Identify which cell holds the provided text, then report its [X, Y] central coordinate. 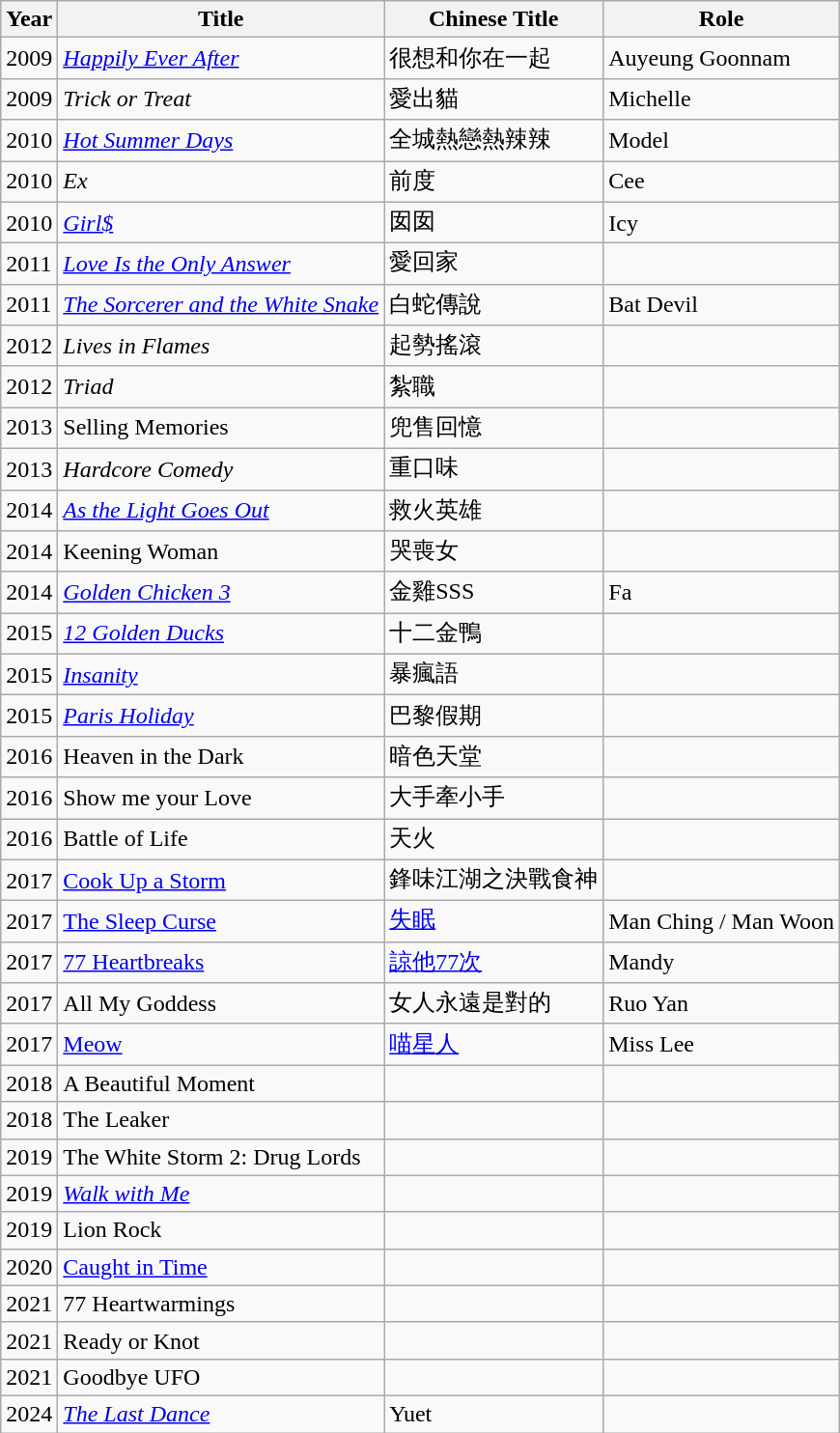
Golden Chicken 3 [221, 593]
Yuet [494, 1414]
救火英雄 [494, 510]
Hot Summer Days [221, 141]
Selling Memories [221, 429]
Caught in Time [221, 1267]
All My Goddess [221, 1004]
Insanity [221, 674]
大手牽小手 [494, 798]
愛出貓 [494, 98]
2024 [29, 1414]
As the Light Goes Out [221, 510]
鋒味江湖之決戰食神 [494, 881]
The Sleep Curse [221, 921]
兜售回憶 [494, 429]
紮職 [494, 386]
Bat Devil [722, 305]
Girl$ [221, 222]
77 Heartwarmings [221, 1304]
Cee [722, 182]
The White Storm 2: Drug Lords [221, 1157]
女人永遠是對的 [494, 1004]
Love Is the Only Answer [221, 265]
金雞SSS [494, 593]
囡囡 [494, 222]
The Sorcerer and the White Snake [221, 305]
Trick or Treat [221, 98]
Ex [221, 182]
失眠 [494, 921]
Triad [221, 386]
Year [29, 19]
A Beautiful Moment [221, 1083]
起勢搖滾 [494, 346]
Chinese Title [494, 19]
Hardcore Comedy [221, 469]
Mandy [722, 962]
Battle of Life [221, 840]
Happily Ever After [221, 58]
巴黎假期 [494, 716]
全城熱戀熱辣辣 [494, 141]
愛回家 [494, 265]
Title [221, 19]
Goodbye UFO [221, 1377]
喵星人 [494, 1045]
白蛇傳說 [494, 305]
Keening Woman [221, 552]
12 Golden Ducks [221, 633]
暗色天堂 [494, 757]
哭喪女 [494, 552]
2020 [29, 1267]
前度 [494, 182]
The Last Dance [221, 1414]
Heaven in the Dark [221, 757]
Fa [722, 593]
Ruo Yan [722, 1004]
天火 [494, 840]
很想和你在一起 [494, 58]
重口味 [494, 469]
77 Heartbreaks [221, 962]
Model [722, 141]
The Leaker [221, 1120]
Auyeung Goonnam [722, 58]
Icy [722, 222]
Lives in Flames [221, 346]
Role [722, 19]
Man Ching / Man Woon [722, 921]
Miss Lee [722, 1045]
Paris Holiday [221, 716]
Lion Rock [221, 1230]
Ready or Knot [221, 1340]
十二金鴨 [494, 633]
諒他77次 [494, 962]
Cook Up a Storm [221, 881]
Show me your Love [221, 798]
Michelle [722, 98]
暴瘋語 [494, 674]
Walk with Me [221, 1194]
Meow [221, 1045]
